Scan for the cell matching the given text and deliver its (X, Y) coordinate at center. 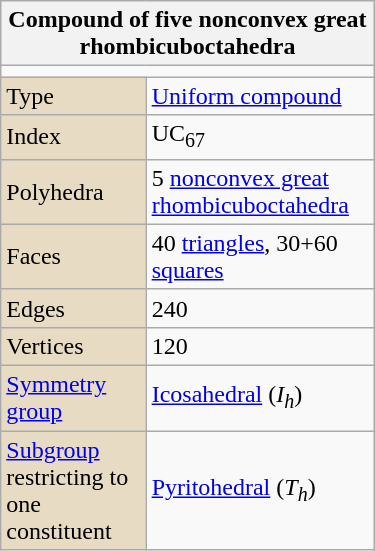
Vertices (74, 346)
Index (74, 137)
Uniform compound (260, 96)
5 nonconvex great rhombicuboctahedra (260, 192)
40 triangles, 30+60 squares (260, 256)
Compound of five nonconvex great rhombicuboctahedra (188, 34)
Pyritohedral (Th) (260, 490)
Subgroup restricting to one constituent (74, 490)
Icosahedral (Ih) (260, 398)
UC67 (260, 137)
Edges (74, 308)
120 (260, 346)
Polyhedra (74, 192)
Faces (74, 256)
240 (260, 308)
Symmetry group (74, 398)
Type (74, 96)
